Detect which cell encompasses the target text, then output its [X, Y] center coordinate. 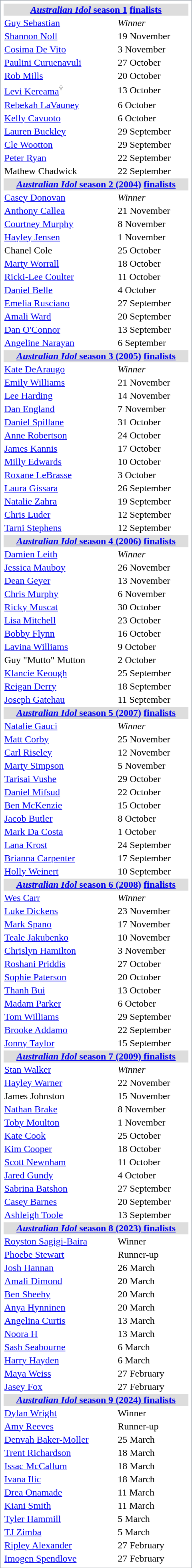
Joseph Gatehau [60, 700]
Cosima De Vito [60, 49]
26 November [153, 567]
Australian Idol season 7 (2009) finalists [96, 1056]
31 October [153, 422]
Wes Carr [60, 898]
Jasey Fox [60, 1387]
Noora H [60, 1334]
TJ Zimba [60, 1532]
Levi Kereama† [60, 90]
Brianna Carpenter [60, 858]
Guy Sebastian [60, 23]
17 November [153, 924]
Klancie Keough [60, 673]
26 September [153, 488]
Kim Cooper [60, 1149]
Teale Jakubenko [60, 937]
James Johnston [60, 1096]
Thanh Bui [60, 990]
Australian Idol season 1 finalists [96, 10]
Denvah Baker-Moller [60, 1439]
Marty Worrall [60, 263]
Jonny Taylor [60, 1043]
14 November [153, 396]
15 October [153, 805]
Mathew Chadwick [60, 171]
Tom Williams [60, 1017]
Roshani Priddis [60, 964]
Sabrina Batshon [60, 1188]
3 October [153, 475]
25 September [153, 673]
7 November [153, 409]
Amali Dimond [60, 1281]
Hayley Warner [60, 1083]
Ricky Muscat [60, 607]
Ben McKenzie [60, 805]
Anne Robertson [60, 435]
Kate DeAraugo [60, 369]
Peter Ryan [60, 158]
25 November [153, 739]
10 September [153, 871]
15 November [153, 1096]
Australian Idol season 3 (2005) finalists [96, 356]
Reigan Derry [60, 686]
Milly Edwards [60, 462]
Matt Corby [60, 739]
Maya Weiss [60, 1373]
Ivana Ilic [60, 1479]
Kate Cook [60, 1136]
Royston Sagigi-Baira [60, 1241]
Josh Hannan [60, 1268]
Guy "Mutto" Mutton [60, 660]
Ripley Alexander [60, 1545]
Daniel Spillane [60, 422]
Amali Ward [60, 316]
22 November [153, 1083]
Toby Moulton [60, 1122]
Scott Newnham [60, 1162]
Daniel Belle [60, 290]
Sophie Paterson [60, 977]
Dylan Wright [60, 1413]
29 October [153, 779]
12 November [153, 752]
Tarisai Vushe [60, 779]
15 September [153, 1043]
17 October [153, 448]
8 October [153, 818]
Damien Leith [60, 554]
Dan O'Connor [60, 330]
24 September [153, 845]
1 October [153, 832]
Nathan Brake [60, 1109]
Mark Da Costa [60, 832]
Tarni Stephens [60, 528]
5 November [153, 766]
26 March [153, 1268]
Casey Donovan [60, 197]
Laura Gissara [60, 488]
Kiani Smith [60, 1506]
Cle Wootton [60, 145]
Emelia Rusciano [60, 303]
Ben Sheehy [60, 1294]
6 September [153, 343]
6 November [153, 594]
Rob Mills [60, 76]
Rebekah LaVauney [60, 105]
23 November [153, 911]
Australian Idol season 6 (2008) finalists [96, 885]
Australian Idol season 5 (2007) finalists [96, 713]
Angeline Narayan [60, 343]
Harry Hayden [60, 1360]
Drea Onamade [60, 1492]
Lee Harding [60, 396]
2 October [153, 660]
Chanel Cole [60, 250]
16 October [153, 633]
Madam Parker [60, 1003]
25 March [153, 1439]
Emily Williams [60, 382]
Imogen Spendlove [60, 1558]
Tyler Hammill [60, 1519]
17 September [153, 858]
10 November [153, 937]
Chris Luder [60, 515]
Brooke Addamo [60, 1030]
Shannon Noll [60, 36]
Lana Krost [60, 845]
Daniel Mifsud [60, 792]
Ricki-Lee Coulter [60, 277]
Carl Riseley [60, 752]
Chrislyn Hamilton [60, 951]
Jared Gundy [60, 1175]
Jessica Mauboy [60, 567]
10 October [153, 462]
Paulini Curuenavuli [60, 62]
Australian Idol season 4 (2006) finalists [96, 541]
19 November [153, 36]
Dean Geyer [60, 581]
24 October [153, 435]
19 September [153, 501]
30 October [153, 607]
Holly Weinert [60, 871]
Ashleigh Toole [60, 1215]
Sash Seabourne [60, 1347]
18 September [153, 686]
Anya Hynninen [60, 1307]
13 November [153, 581]
James Kannis [60, 448]
Marty Simpson [60, 766]
Stan Walker [60, 1069]
Hayley Jensen [60, 237]
23 October [153, 620]
Trent Richardson [60, 1453]
Australian Idol season 9 (2024) finalists [96, 1400]
Bobby Flynn [60, 633]
Issac McCallum [60, 1466]
Kelly Cavuoto [60, 118]
Jacob Butler [60, 818]
Angelina Curtis [60, 1321]
Lisa Mitchell [60, 620]
22 October [153, 792]
Anthony Callea [60, 211]
Lavina Williams [60, 647]
Lauren Buckley [60, 131]
Australian Idol season 2 (2004) finalists [96, 184]
Luke Dickens [60, 911]
Courtney Murphy [60, 224]
Amy Reeves [60, 1426]
Phoebe Stewart [60, 1254]
Roxane LeBrasse [60, 475]
Natalie Zahra [60, 501]
9 October [153, 647]
Casey Barnes [60, 1202]
Natalie Gauci [60, 726]
Australian Idol season 8 (2023) finalists [96, 1228]
11 September [153, 700]
Dan England [60, 409]
Chris Murphy [60, 594]
Mark Spano [60, 924]
